Scan for the cell matching the given text and deliver its [X, Y] coordinate at center. 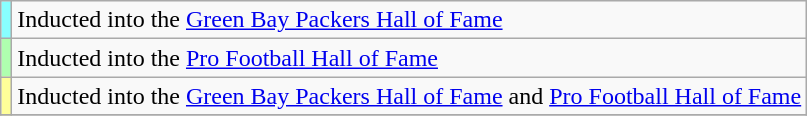
Inducted into the Green Bay Packers Hall of Fame [410, 20]
Inducted into the Green Bay Packers Hall of Fame and Pro Football Hall of Fame [410, 96]
Inducted into the Pro Football Hall of Fame [410, 58]
